Pinpoint the cell where the given text exists, returning its (x, y) midpoint coordinate. 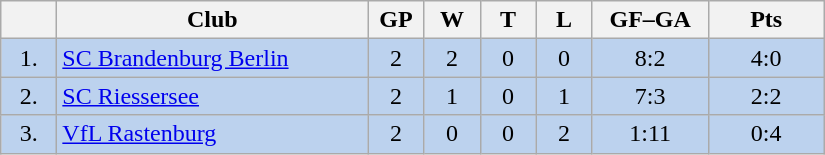
T (508, 20)
GF–GA (650, 20)
GP (396, 20)
Pts (766, 20)
L (564, 20)
2:2 (766, 96)
2. (29, 96)
4:0 (766, 58)
VfL Rastenburg (212, 134)
SC Brandenburg Berlin (212, 58)
7:3 (650, 96)
8:2 (650, 58)
W (452, 20)
1:11 (650, 134)
SC Riessersee (212, 96)
3. (29, 134)
1. (29, 58)
Club (212, 20)
0:4 (766, 134)
